Return (X, Y) of the center of cell containing provided text 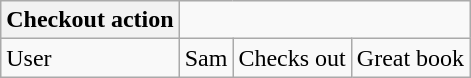
Sam (206, 58)
Checkout action (90, 20)
Checks out (292, 58)
User (90, 58)
Great book (410, 58)
